Provide the (x, y) coordinate of the cell's center where the given text is located.  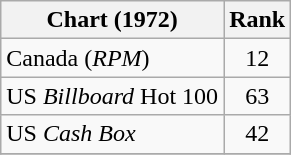
Rank (258, 20)
42 (258, 134)
Canada (RPM) (112, 58)
US Cash Box (112, 134)
US Billboard Hot 100 (112, 96)
Chart (1972) (112, 20)
63 (258, 96)
12 (258, 58)
